Output the (X, Y) coordinate of the center of the cell containing the given text.  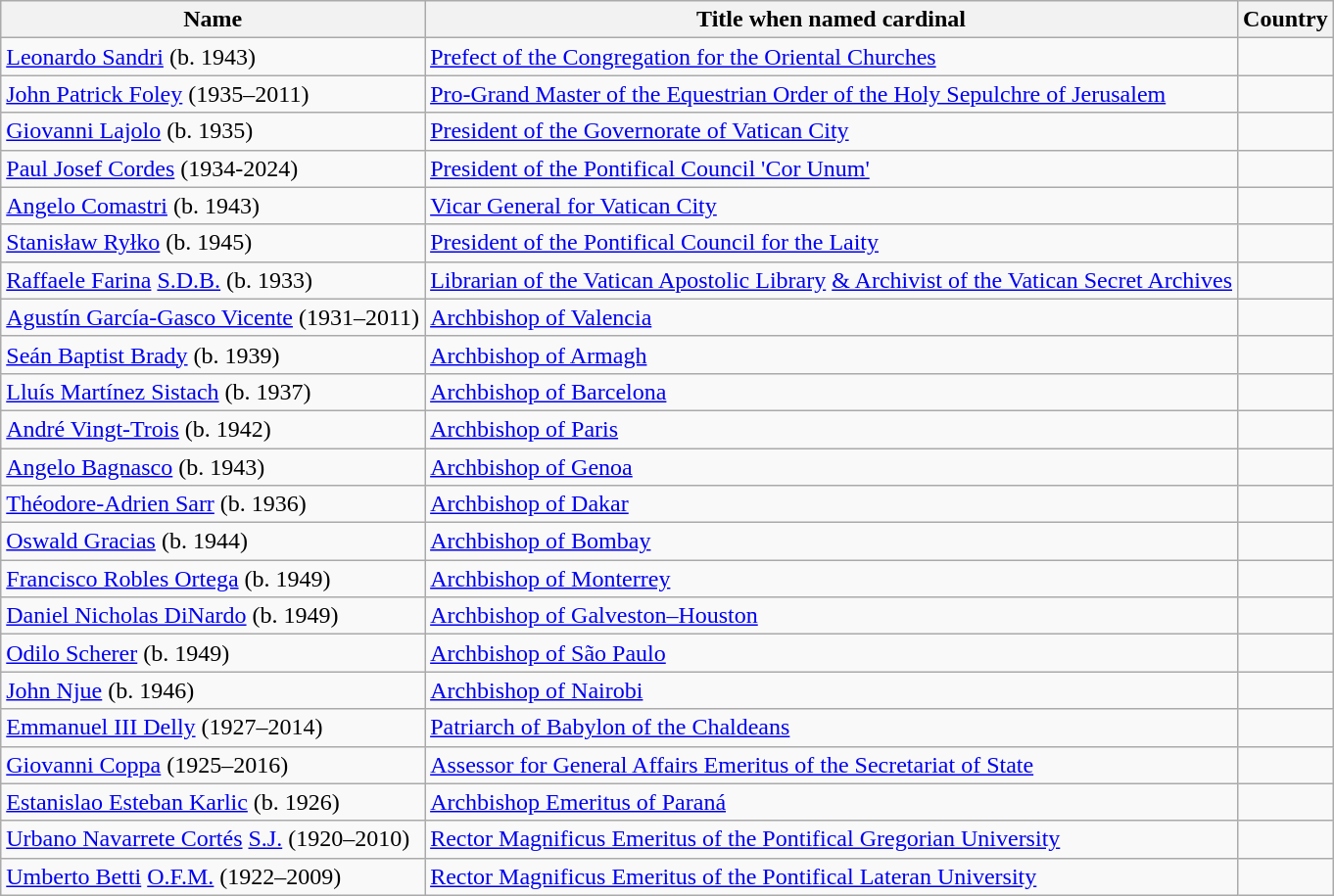
Patriarch of Babylon of the Chaldeans (832, 728)
Seán Baptist Brady (b. 1939) (214, 354)
Archbishop of Paris (832, 429)
Angelo Comastri (b. 1943) (214, 206)
Name (214, 20)
Country (1286, 20)
Archbishop of Valencia (832, 317)
Emmanuel III Delly (1927–2014) (214, 728)
Leonardo Sandri (b. 1943) (214, 57)
Urbano Navarrete Cortés S.J. (1920–2010) (214, 839)
Agustín García-Gasco Vicente (1931–2011) (214, 317)
Lluís Martínez Sistach (b. 1937) (214, 392)
John Patrick Foley (1935–2011) (214, 94)
Vicar General for Vatican City (832, 206)
Archbishop of Armagh (832, 354)
Assessor for General Affairs Emeritus of the Secretariat of State (832, 765)
Archbishop of São Paulo (832, 653)
President of the Pontifical Council for the Laity (832, 243)
Archbishop of Monterrey (832, 579)
Archbishop of Bombay (832, 542)
Librarian of the Vatican Apostolic Library & Archivist of the Vatican Secret Archives (832, 280)
President of the Pontifical Council 'Cor Unum' (832, 168)
Title when named cardinal (832, 20)
Archbishop of Dakar (832, 504)
Francisco Robles Ortega (b. 1949) (214, 579)
Daniel Nicholas DiNardo (b. 1949) (214, 616)
Giovanni Coppa (1925–2016) (214, 765)
André Vingt-Trois (b. 1942) (214, 429)
Archbishop Emeritus of Paraná (832, 802)
Odilo Scherer (b. 1949) (214, 653)
Théodore-Adrien Sarr (b. 1936) (214, 504)
Archbishop of Galveston–Houston (832, 616)
Archbishop of Barcelona (832, 392)
Rector Magnificus Emeritus of the Pontifical Lateran University (832, 876)
John Njue (b. 1946) (214, 690)
Oswald Gracias (b. 1944) (214, 542)
Giovanni Lajolo (b. 1935) (214, 131)
Paul Josef Cordes (1934-2024) (214, 168)
Rector Magnificus Emeritus of the Pontifical Gregorian University (832, 839)
Archbishop of Genoa (832, 467)
Estanislao Esteban Karlic (b. 1926) (214, 802)
Angelo Bagnasco (b. 1943) (214, 467)
Pro-Grand Master of the Equestrian Order of the Holy Sepulchre of Jerusalem (832, 94)
Stanisław Ryłko (b. 1945) (214, 243)
Prefect of the Congregation for the Oriental Churches (832, 57)
Raffaele Farina S.D.B. (b. 1933) (214, 280)
Archbishop of Nairobi (832, 690)
President of the Governorate of Vatican City (832, 131)
Umberto Betti O.F.M. (1922–2009) (214, 876)
